Find where the given text appears and provide that cell's center as [x, y] coordinate. 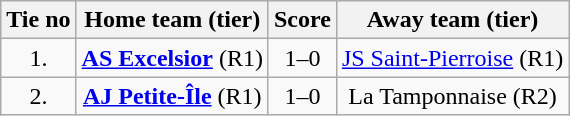
AS Excelsior (R1) [172, 58]
Away team (tier) [452, 20]
AJ Petite-Île (R1) [172, 96]
1. [38, 58]
Score [302, 20]
La Tamponnaise (R2) [452, 96]
Home team (tier) [172, 20]
JS Saint-Pierroise (R1) [452, 58]
2. [38, 96]
Tie no [38, 20]
